Provide the (X, Y) coordinate of the cell's center where the given text is located.  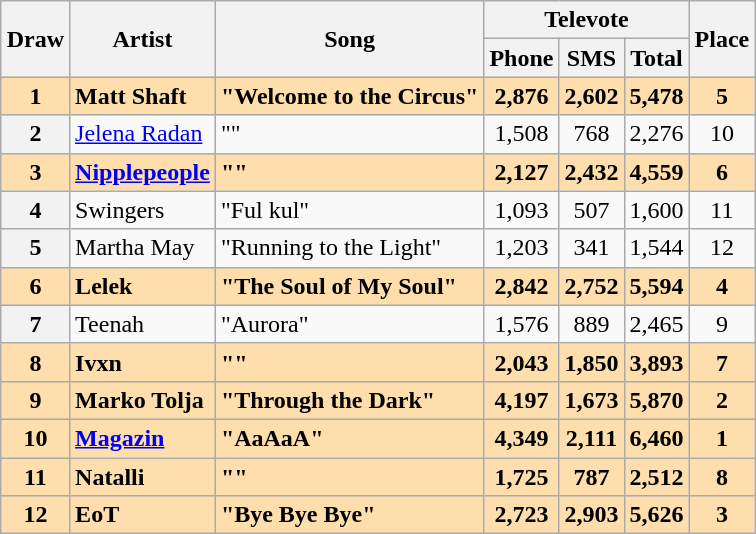
Natalli (143, 477)
2,432 (592, 172)
Place (722, 39)
2,752 (592, 286)
Marko Tolja (143, 400)
Ivxn (143, 362)
1,673 (592, 400)
4,349 (522, 438)
EoT (143, 515)
2,276 (656, 134)
768 (592, 134)
Teenah (143, 324)
2,842 (522, 286)
2,512 (656, 477)
5,870 (656, 400)
889 (592, 324)
"Ful kul" (350, 210)
Artist (143, 39)
Swingers (143, 210)
1,203 (522, 248)
1,725 (522, 477)
Song (350, 39)
Phone (522, 58)
787 (592, 477)
Jelena Radan (143, 134)
Lelek (143, 286)
"Running to the Light" (350, 248)
"Aurora" (350, 324)
Draw (35, 39)
6,460 (656, 438)
Nipplepeople (143, 172)
2,111 (592, 438)
Total (656, 58)
"Through the Dark" (350, 400)
1,600 (656, 210)
4,559 (656, 172)
SMS (592, 58)
Televote (586, 20)
2,465 (656, 324)
2,602 (592, 96)
2,043 (522, 362)
5,626 (656, 515)
2,723 (522, 515)
5,478 (656, 96)
1,508 (522, 134)
507 (592, 210)
1,576 (522, 324)
3,893 (656, 362)
Martha May (143, 248)
4,197 (522, 400)
1,850 (592, 362)
"Bye Bye Bye" (350, 515)
1,544 (656, 248)
Matt Shaft (143, 96)
"Welcome to the Circus" (350, 96)
Magazin (143, 438)
"AaAaA" (350, 438)
341 (592, 248)
1,093 (522, 210)
2,876 (522, 96)
"The Soul of My Soul" (350, 286)
2,127 (522, 172)
5,594 (656, 286)
2,903 (592, 515)
